Determine the [x, y] coordinate at the center of the cell enclosing the given text.  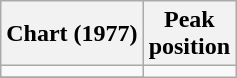
Chart (1977) [72, 34]
Peakposition [189, 34]
